Detect which cell encompasses the target text, then output its (x, y) center coordinate. 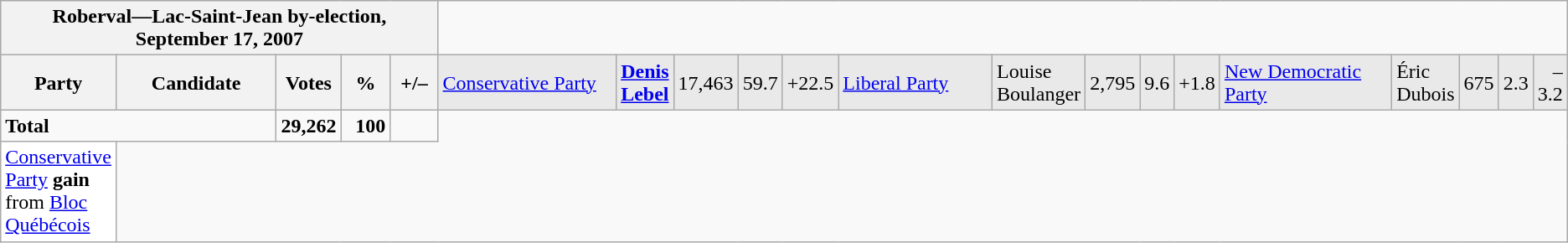
% (365, 82)
Éric Dubois (1426, 82)
2.3 (1516, 82)
Liberal Party (916, 82)
Total (139, 126)
–3.2 (1550, 82)
Votes (308, 82)
9.6 (1158, 82)
2,795 (1112, 82)
Conservative Party (528, 82)
59.7 (761, 82)
New Democratic Party (1305, 82)
100 (365, 126)
Denis Lebel (645, 82)
Party (59, 82)
+1.8 (1198, 82)
29,262 (308, 126)
675 (1479, 82)
Conservative Party gain from Bloc Québécois (59, 191)
Roberval—Lac-Saint-Jean by-election, September 17, 2007 (219, 28)
Candidate (196, 82)
+22.5 (811, 82)
17,463 (705, 82)
Louise Boulanger (1039, 82)
+/– (414, 82)
